Search for the cell housing the specified text and yield its (X, Y) center coordinate. 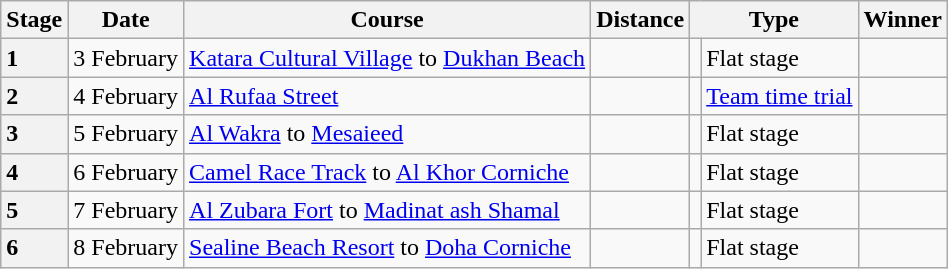
7 February (126, 210)
Al Rufaa Street (388, 96)
Type (774, 20)
Al Wakra to Mesaieed (388, 134)
Team time trial (780, 96)
Winner (902, 20)
Sealine Beach Resort to Doha Corniche (388, 248)
Stage (34, 20)
3 February (126, 58)
5 February (126, 134)
Date (126, 20)
6 (34, 248)
6 February (126, 172)
Distance (640, 20)
2 (34, 96)
Course (388, 20)
Al Zubara Fort to Madinat ash Shamal (388, 210)
Katara Cultural Village to Dukhan Beach (388, 58)
3 (34, 134)
5 (34, 210)
8 February (126, 248)
4 (34, 172)
1 (34, 58)
Camel Race Track to Al Khor Corniche (388, 172)
4 February (126, 96)
